Identify which cell holds the provided text, then report its (X, Y) central coordinate. 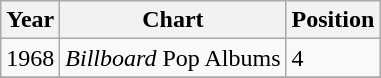
Chart (173, 20)
Billboard Pop Albums (173, 58)
Year (30, 20)
4 (333, 58)
Position (333, 20)
1968 (30, 58)
